Provide the (x, y) coordinate of the cell's center where the given text is located.  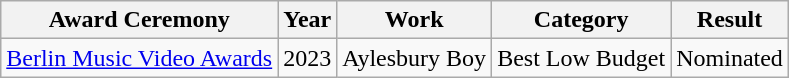
Aylesbury Boy (414, 58)
Nominated (730, 58)
Award Ceremony (140, 20)
Best Low Budget (582, 58)
Berlin Music Video Awards (140, 58)
Year (308, 20)
2023 (308, 58)
Result (730, 20)
Category (582, 20)
Work (414, 20)
